Scan for the cell matching the given text and deliver its (X, Y) coordinate at center. 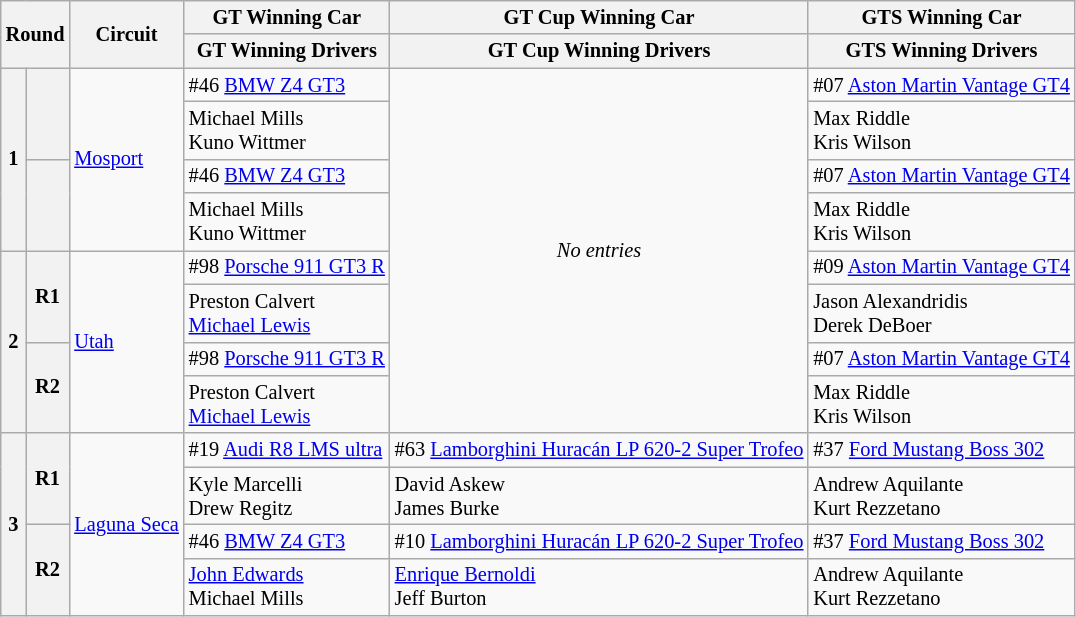
GT Cup Winning Car (600, 17)
Laguna Seca (126, 524)
#63 Lamborghini Huracán LP 620-2 Super Trofeo (600, 450)
John Edwards Michael Mills (287, 587)
Kyle Marcelli Drew Regitz (287, 496)
1 (14, 160)
No entries (600, 250)
GT Winning Car (287, 17)
3 (14, 524)
#09 Aston Martin Vantage GT4 (941, 267)
Mosport (126, 160)
GTS Winning Car (941, 17)
Utah (126, 342)
GT Cup Winning Drivers (600, 51)
Enrique Bernoldi Jeff Burton (600, 587)
GT Winning Drivers (287, 51)
GTS Winning Drivers (941, 51)
Jason Alexandridis Derek DeBoer (941, 313)
#10 Lamborghini Huracán LP 620-2 Super Trofeo (600, 541)
#19 Audi R8 LMS ultra (287, 450)
Circuit (126, 34)
Round (36, 34)
David Askew James Burke (600, 496)
2 (14, 342)
